Identify which cell holds the provided text, then report its [x, y] central coordinate. 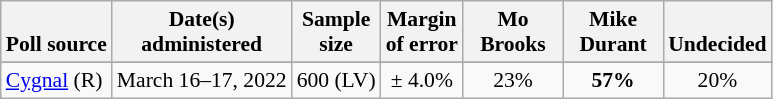
23% [513, 80]
MikeDurant [613, 32]
Marginof error [422, 32]
Poll source [56, 32]
March 16–17, 2022 [202, 80]
Samplesize [336, 32]
600 (LV) [336, 80]
57% [613, 80]
± 4.0% [422, 80]
Cygnal (R) [56, 80]
MoBrooks [513, 32]
Undecided [717, 32]
Date(s)administered [202, 32]
20% [717, 80]
